From the cell containing the given text, extract its center point as (x, y) coordinate. 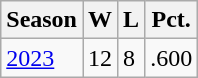
12 (100, 58)
L (132, 20)
.600 (172, 58)
8 (132, 58)
Season (42, 20)
W (100, 20)
Pct. (172, 20)
2023 (42, 58)
